Pinpoint the cell where the given text exists, returning its [X, Y] midpoint coordinate. 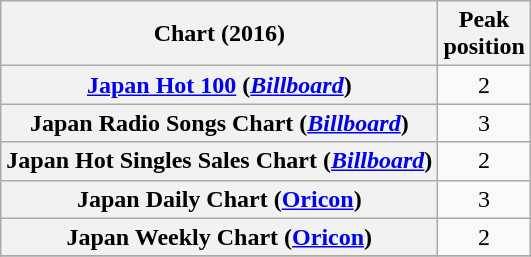
Peakposition [484, 34]
Japan Daily Chart (Oricon) [220, 199]
Japan Hot Singles Sales Chart (Billboard) [220, 161]
Chart (2016) [220, 34]
Japan Radio Songs Chart (Billboard) [220, 123]
Japan Hot 100 (Billboard) [220, 85]
Japan Weekly Chart (Oricon) [220, 237]
